From the cell containing the given text, extract its center point as [x, y] coordinate. 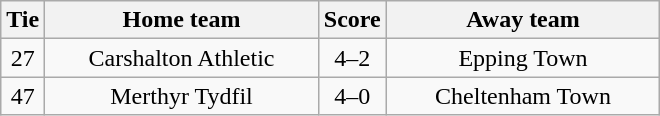
47 [23, 96]
27 [23, 58]
Tie [23, 20]
4–2 [352, 58]
Cheltenham Town [523, 96]
Merthyr Tydfil [182, 96]
Home team [182, 20]
Epping Town [523, 58]
4–0 [352, 96]
Carshalton Athletic [182, 58]
Away team [523, 20]
Score [352, 20]
